Provide the [x, y] coordinate of the cell's center where the given text is located.  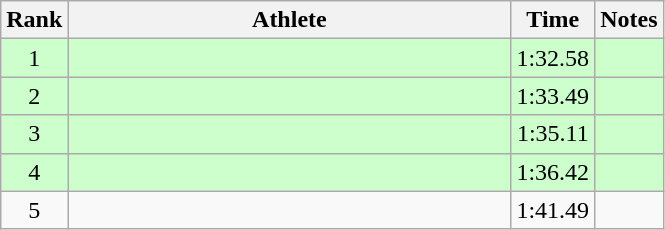
4 [34, 172]
1:35.11 [553, 134]
Time [553, 20]
1 [34, 58]
3 [34, 134]
5 [34, 210]
1:41.49 [553, 210]
2 [34, 96]
Rank [34, 20]
1:36.42 [553, 172]
1:32.58 [553, 58]
Athlete [290, 20]
1:33.49 [553, 96]
Notes [629, 20]
